Pinpoint the cell where the given text exists, returning its [X, Y] midpoint coordinate. 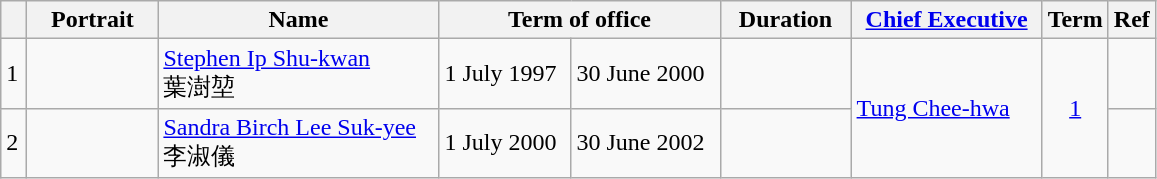
Sandra Birch Lee Suk-yee李淑儀 [298, 143]
Tung Chee-hwa [946, 108]
Term of office [580, 20]
Chief Executive [946, 20]
1 July 1997 [505, 74]
2 [14, 143]
Name [298, 20]
Stephen Ip Shu-kwan葉澍堃 [298, 74]
Duration [786, 20]
Portrait [92, 20]
30 June 2000 [646, 74]
1 July 2000 [505, 143]
Term [1075, 20]
30 June 2002 [646, 143]
Ref [1132, 20]
